Determine the (x, y) coordinate at the center of the cell enclosing the given text.  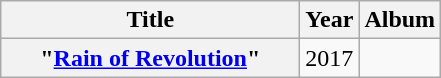
2017 (330, 58)
Album (400, 20)
Year (330, 20)
Title (150, 20)
"Rain of Revolution" (150, 58)
